Detect which cell encompasses the target text, then output its (x, y) center coordinate. 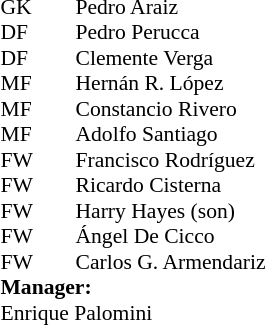
Harry Hayes (son) (170, 211)
Francisco Rodríguez (170, 160)
Hernán R. López (170, 83)
Manager: (132, 287)
Clemente Verga (170, 58)
Ángel De Cicco (170, 237)
Pedro Perucca (170, 33)
Constancio Rivero (170, 109)
Carlos G. Armendariz (170, 262)
Adolfo Santiago (170, 135)
Ricardo Cisterna (170, 185)
